Locate the cell with the specified text and output its (X, Y) center coordinate. 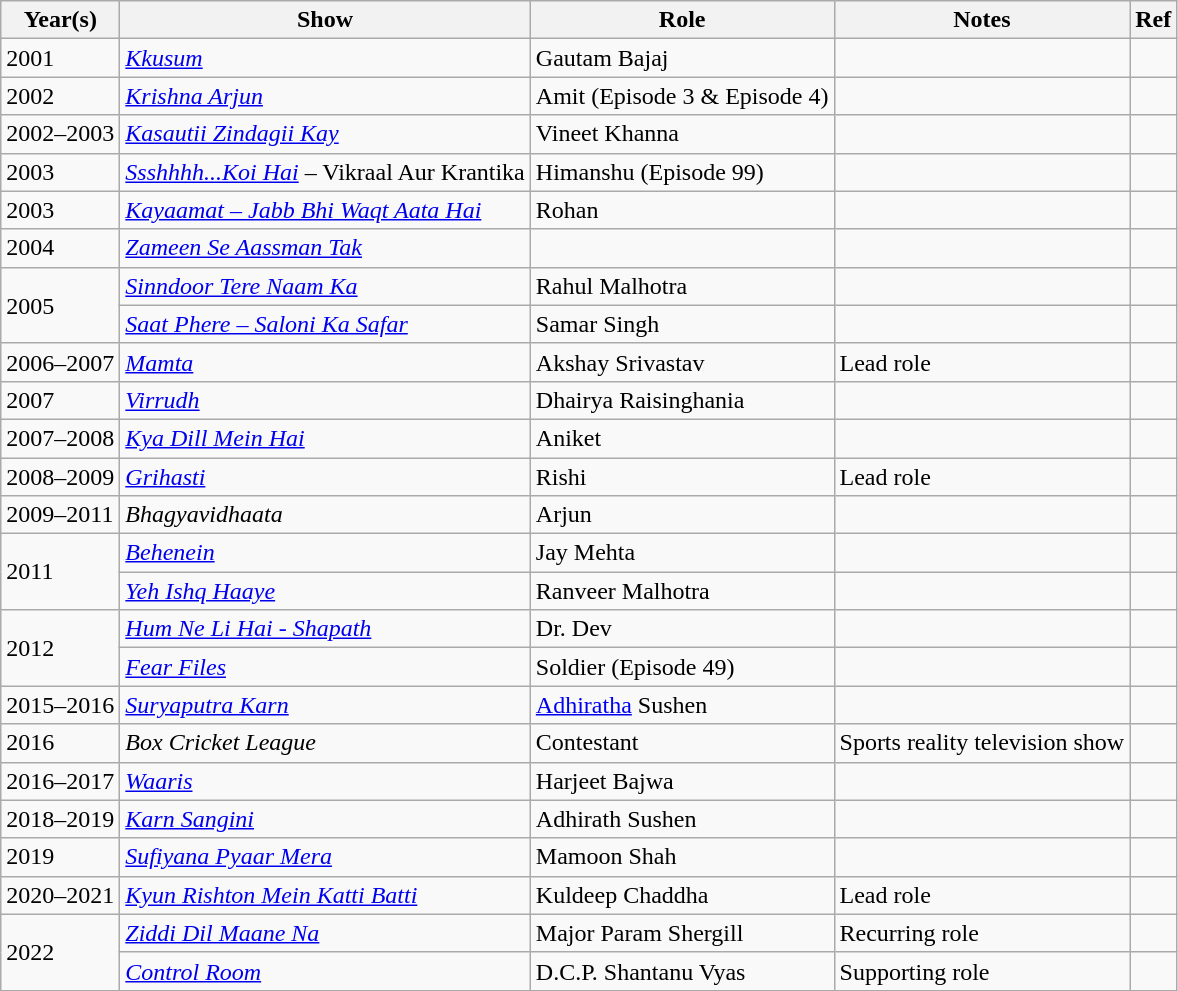
2002–2003 (60, 134)
Sinndoor Tere Naam Ka (325, 286)
Kuldeep Chaddha (682, 895)
Adhirath Sushen (682, 819)
Dhairya Raisinghania (682, 400)
Bhagyavidhaata (325, 515)
2016 (60, 743)
Kyun Rishton Mein Katti Batti (325, 895)
Notes (982, 20)
Gautam Bajaj (682, 58)
Sports reality television show (982, 743)
Ranveer Malhotra (682, 591)
Kasautii Zindagii Kay (325, 134)
2018–2019 (60, 819)
Soldier (Episode 49) (682, 667)
Year(s) (60, 20)
2006–2007 (60, 362)
2019 (60, 857)
Samar Singh (682, 324)
2002 (60, 96)
2004 (60, 248)
Vineet Khanna (682, 134)
2016–2017 (60, 781)
Suryaputra Karn (325, 705)
Ssshhhh...Koi Hai – Vikraal Aur Krantika (325, 172)
Rahul Malhotra (682, 286)
Sufiyana Pyaar Mera (325, 857)
Mamta (325, 362)
Aniket (682, 438)
Supporting role (982, 971)
Major Param Shergill (682, 933)
Mamoon Shah (682, 857)
2001 (60, 58)
Contestant (682, 743)
Hum Ne Li Hai - Shapath (325, 629)
Kayaamat – Jabb Bhi Waqt Aata Hai (325, 210)
2015–2016 (60, 705)
Rohan (682, 210)
Akshay Srivastav (682, 362)
Dr. Dev (682, 629)
Harjeet Bajwa (682, 781)
2012 (60, 648)
Fear Files (325, 667)
2008–2009 (60, 477)
Saat Phere – Saloni Ka Safar (325, 324)
Kkusum (325, 58)
Role (682, 20)
2007 (60, 400)
2020–2021 (60, 895)
2009–2011 (60, 515)
Behenein (325, 553)
2005 (60, 305)
Ziddi Dil Maane Na (325, 933)
Recurring role (982, 933)
Arjun (682, 515)
Grihasti (325, 477)
Waaris (325, 781)
Krishna Arjun (325, 96)
2011 (60, 572)
2007–2008 (60, 438)
Jay Mehta (682, 553)
Ref (1154, 20)
Zameen Se Aassman Tak (325, 248)
Amit (Episode 3 & Episode 4) (682, 96)
Adhiratha Sushen (682, 705)
2022 (60, 952)
Virrudh (325, 400)
Karn Sangini (325, 819)
D.C.P. Shantanu Vyas (682, 971)
Himanshu (Episode 99) (682, 172)
Box Cricket League (325, 743)
Control Room (325, 971)
Yeh Ishq Haaye (325, 591)
Rishi (682, 477)
Kya Dill Mein Hai (325, 438)
Show (325, 20)
